For the text-containing cell, return its midpoint in [x, y] coordinate format. 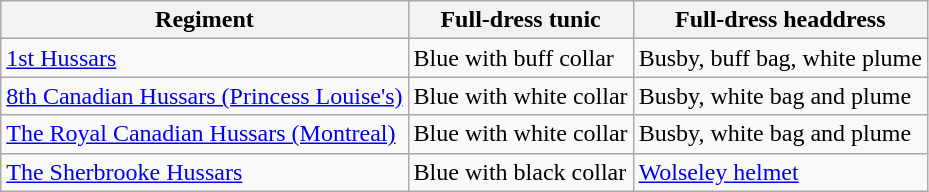
The Sherbrooke Hussars [204, 172]
Blue with black collar [520, 172]
Wolseley helmet [780, 172]
8th Canadian Hussars (Princess Louise's) [204, 96]
Busby, buff bag, white plume [780, 58]
Full-dress headdress [780, 20]
The Royal Canadian Hussars (Montreal) [204, 134]
1st Hussars [204, 58]
Full-dress tunic [520, 20]
Blue with buff collar [520, 58]
Regiment [204, 20]
